Search for the cell housing the specified text and yield its (X, Y) center coordinate. 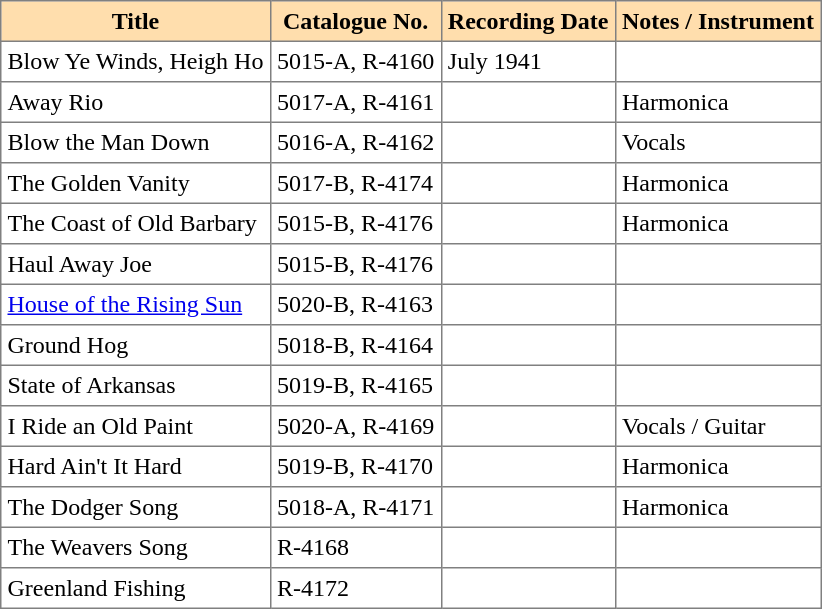
The Weavers Song (136, 547)
Haul Away Joe (136, 264)
5016-A, R-4162 (356, 142)
Catalogue No. (356, 21)
Away Rio (136, 102)
Ground Hog (136, 345)
Vocals / Guitar (718, 426)
5018-A, R-4171 (356, 507)
5019-B, R-4165 (356, 385)
Hard Ain't It Hard (136, 466)
The Dodger Song (136, 507)
State of Arkansas (136, 385)
5020-A, R-4169 (356, 426)
Vocals (718, 142)
July 1941 (528, 61)
5017-B, R-4174 (356, 183)
Recording Date (528, 21)
Notes / Instrument (718, 21)
R-4172 (356, 588)
5015-A, R-4160 (356, 61)
5018-B, R-4164 (356, 345)
Blow Ye Winds, Heigh Ho (136, 61)
Greenland Fishing (136, 588)
5019-B, R-4170 (356, 466)
Title (136, 21)
R-4168 (356, 547)
I Ride an Old Paint (136, 426)
House of the Rising Sun (136, 304)
5017-A, R-4161 (356, 102)
The Coast of Old Barbary (136, 223)
The Golden Vanity (136, 183)
Blow the Man Down (136, 142)
5020-B, R-4163 (356, 304)
